Extract the (X, Y) coordinate from the center of the cell holding the provided text.  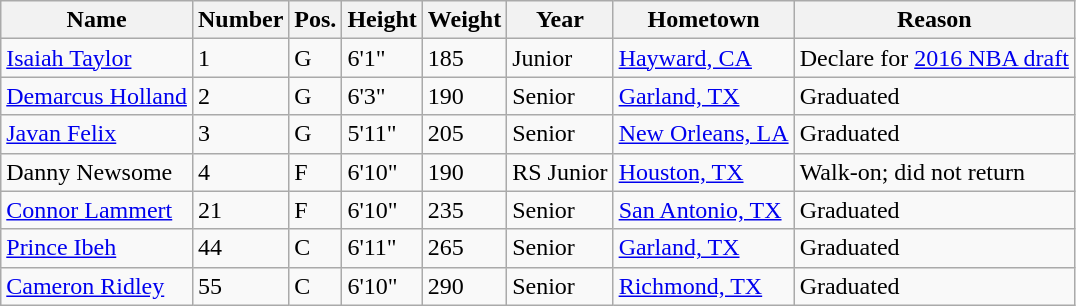
Height (382, 20)
RS Junior (560, 172)
Junior (560, 58)
Name (97, 20)
3 (240, 134)
290 (464, 286)
185 (464, 58)
Javan Felix (97, 134)
6'3" (382, 96)
Demarcus Holland (97, 96)
Danny Newsome (97, 172)
21 (240, 210)
Connor Lammert (97, 210)
Isaiah Taylor (97, 58)
Reason (934, 20)
San Antonio, TX (704, 210)
5'11" (382, 134)
6'11" (382, 248)
Pos. (316, 20)
Weight (464, 20)
44 (240, 248)
205 (464, 134)
4 (240, 172)
Year (560, 20)
55 (240, 286)
Richmond, TX (704, 286)
Cameron Ridley (97, 286)
Hayward, CA (704, 58)
1 (240, 58)
265 (464, 248)
Houston, TX (704, 172)
Walk-on; did not return (934, 172)
235 (464, 210)
Prince Ibeh (97, 248)
2 (240, 96)
Hometown (704, 20)
New Orleans, LA (704, 134)
Declare for 2016 NBA draft (934, 58)
Number (240, 20)
6'1" (382, 58)
